Find where the given text appears and provide that cell's center as (X, Y) coordinate. 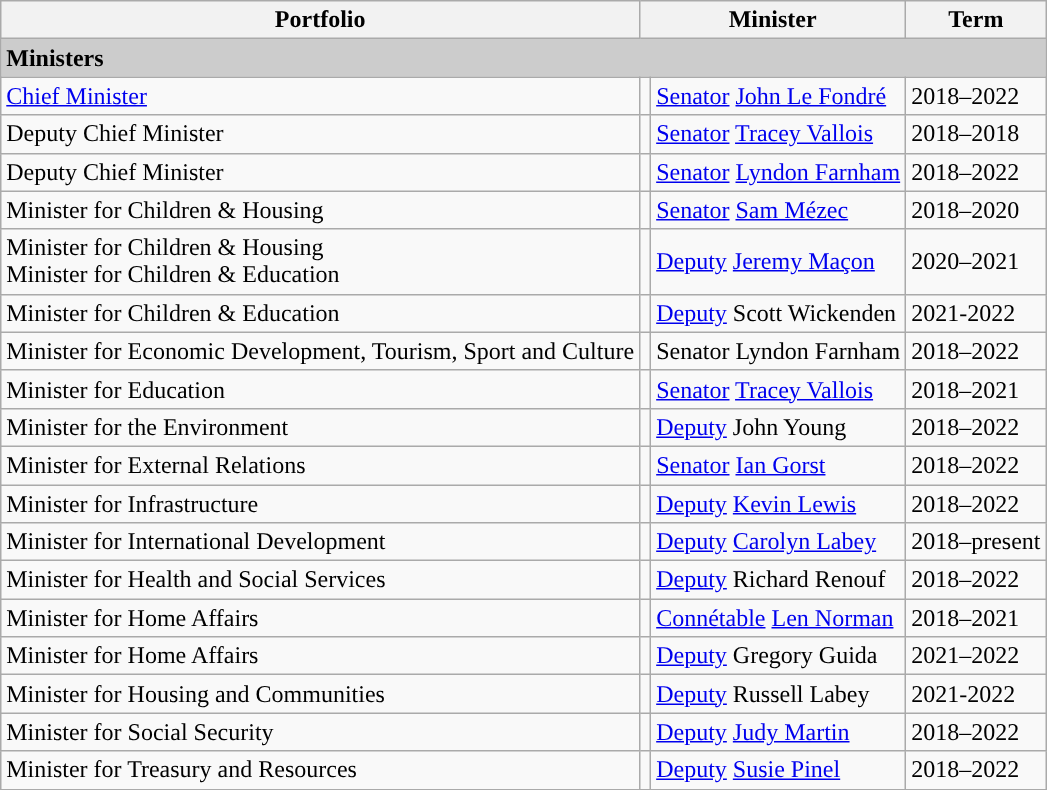
Deputy Carolyn Labey (778, 542)
Minister for Education (320, 389)
Minister for Economic Development, Tourism, Sport and Culture (320, 351)
2021–2022 (976, 656)
Minister for Infrastructure (320, 503)
Deputy Gregory Guida (778, 656)
Portfolio (320, 20)
Ministers (524, 58)
2020–2021 (976, 262)
Deputy Russell Labey (778, 694)
Deputy Judy Martin (778, 732)
Minister for International Development (320, 542)
Deputy John Young (778, 427)
Minister for Social Security (320, 732)
Minister for Health and Social Services (320, 580)
Connétable Len Norman (778, 618)
Deputy Scott Wickenden (778, 313)
Minister for Treasury and Resources (320, 770)
Deputy Jeremy Maçon (778, 262)
2018–2020 (976, 210)
Senator Sam Mézec (778, 210)
Deputy Richard Renouf (778, 580)
Senator John Le Fondré (778, 96)
Minister for Children & Housing (320, 210)
Minister (773, 20)
Term (976, 20)
Deputy Kevin Lewis (778, 503)
Minister for the Environment (320, 427)
Chief Minister (320, 96)
Minister for Housing and Communities (320, 694)
Minister for Children & Education (320, 313)
2018–2018 (976, 134)
Deputy Susie Pinel (778, 770)
Senator Ian Gorst (778, 465)
Minister for External Relations (320, 465)
Minister for Children & HousingMinister for Children & Education (320, 262)
2018–present (976, 542)
